Return the (x, y) coordinate for the center point of the cell that contains the specified text.  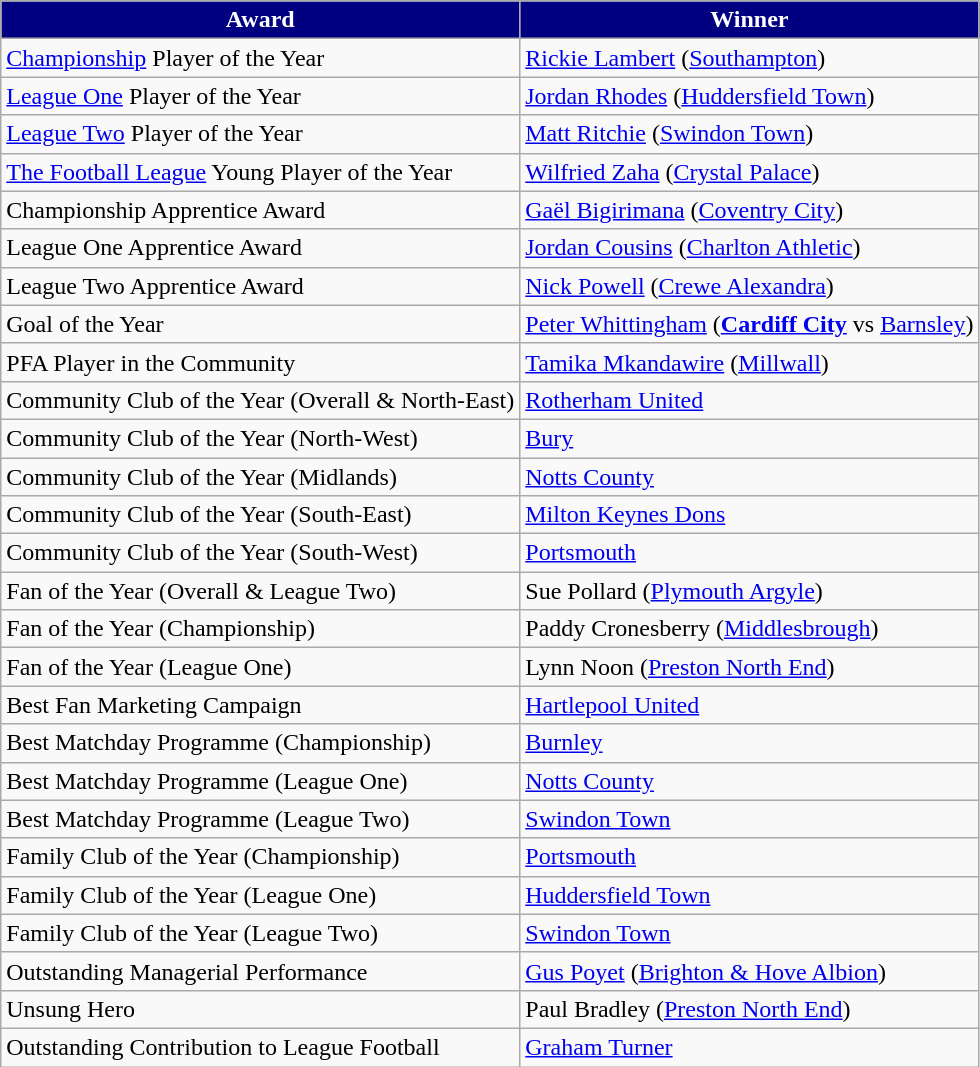
Fan of the Year (Championship) (260, 629)
League One Player of the Year (260, 96)
PFA Player in the Community (260, 362)
Gaël Bigirimana (Coventry City) (750, 210)
Jordan Rhodes (Huddersfield Town) (750, 96)
Community Club of the Year (Overall & North-East) (260, 400)
Best Matchday Programme (Championship) (260, 743)
Family Club of the Year (League Two) (260, 933)
Community Club of the Year (South-East) (260, 515)
Championship Apprentice Award (260, 210)
Peter Whittingham (Cardiff City vs Barnsley) (750, 324)
Family Club of the Year (League One) (260, 895)
The Football League Young Player of the Year (260, 172)
League One Apprentice Award (260, 248)
Nick Powell (Crewe Alexandra) (750, 286)
Outstanding Managerial Performance (260, 971)
Goal of the Year (260, 324)
Best Matchday Programme (League One) (260, 781)
Huddersfield Town (750, 895)
Gus Poyet (Brighton & Hove Albion) (750, 971)
Fan of the Year (League One) (260, 667)
Jordan Cousins (Charlton Athletic) (750, 248)
Community Club of the Year (South-West) (260, 553)
Best Fan Marketing Campaign (260, 705)
Outstanding Contribution to League Football (260, 1047)
Championship Player of the Year (260, 58)
Graham Turner (750, 1047)
Wilfried Zaha (Crystal Palace) (750, 172)
Community Club of the Year (Midlands) (260, 477)
Bury (750, 438)
Winner (750, 20)
Unsung Hero (260, 1009)
Paul Bradley (Preston North End) (750, 1009)
Rotherham United (750, 400)
Sue Pollard (Plymouth Argyle) (750, 591)
Rickie Lambert (Southampton) (750, 58)
Best Matchday Programme (League Two) (260, 819)
Matt Ritchie (Swindon Town) (750, 134)
League Two Apprentice Award (260, 286)
Hartlepool United (750, 705)
Tamika Mkandawire (Millwall) (750, 362)
Milton Keynes Dons (750, 515)
Community Club of the Year (North-West) (260, 438)
Burnley (750, 743)
League Two Player of the Year (260, 134)
Fan of the Year (Overall & League Two) (260, 591)
Lynn Noon (Preston North End) (750, 667)
Award (260, 20)
Family Club of the Year (Championship) (260, 857)
Paddy Cronesberry (Middlesbrough) (750, 629)
